Output the [X, Y] coordinate of the center of the cell containing the given text.  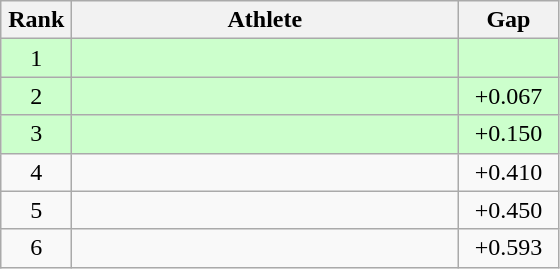
4 [36, 172]
Rank [36, 20]
+0.410 [508, 172]
5 [36, 210]
1 [36, 58]
+0.150 [508, 134]
+0.067 [508, 96]
3 [36, 134]
Athlete [265, 20]
2 [36, 96]
+0.450 [508, 210]
Gap [508, 20]
+0.593 [508, 248]
6 [36, 248]
